Search for the cell housing the specified text and yield its (x, y) center coordinate. 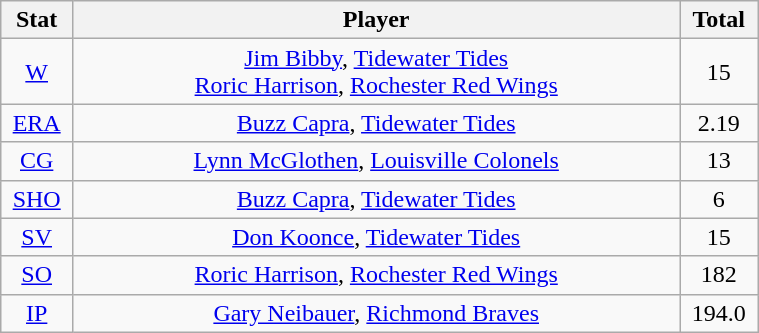
2.19 (719, 123)
Player (376, 20)
CG (37, 161)
SV (37, 237)
Lynn McGlothen, Louisville Colonels (376, 161)
182 (719, 275)
Gary Neibauer, Richmond Braves (376, 313)
13 (719, 161)
ERA (37, 123)
Jim Bibby, Tidewater Tides Roric Harrison, Rochester Red Wings (376, 72)
Don Koonce, Tidewater Tides (376, 237)
Stat (37, 20)
IP (37, 313)
Total (719, 20)
6 (719, 199)
Roric Harrison, Rochester Red Wings (376, 275)
W (37, 72)
194.0 (719, 313)
SHO (37, 199)
SO (37, 275)
